Return (X, Y) of the center of cell containing provided text 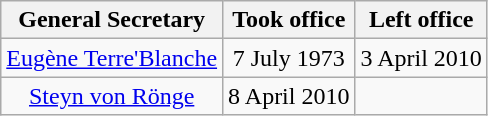
Left office (421, 20)
Eugène Terre'Blanche (112, 58)
3 April 2010 (421, 58)
Steyn von Rönge (112, 96)
General Secretary (112, 20)
8 April 2010 (289, 96)
7 July 1973 (289, 58)
Took office (289, 20)
